Locate the cell with the specified text and output its (X, Y) center coordinate. 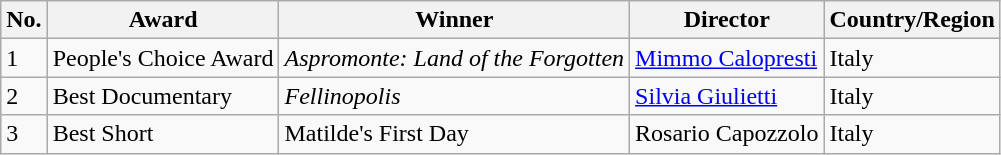
Director (727, 20)
Fellinopolis (454, 96)
Winner (454, 20)
Rosario Capozzolo (727, 134)
Award (163, 20)
1 (24, 58)
Aspromonte: Land of the Forgotten (454, 58)
Silvia Giulietti (727, 96)
Country/Region (912, 20)
2 (24, 96)
People's Choice Award (163, 58)
Mimmo Calopresti (727, 58)
Best Documentary (163, 96)
No. (24, 20)
Best Short (163, 134)
Matilde's First Day (454, 134)
3 (24, 134)
